From the cell containing the given text, extract its center point as [X, Y] coordinate. 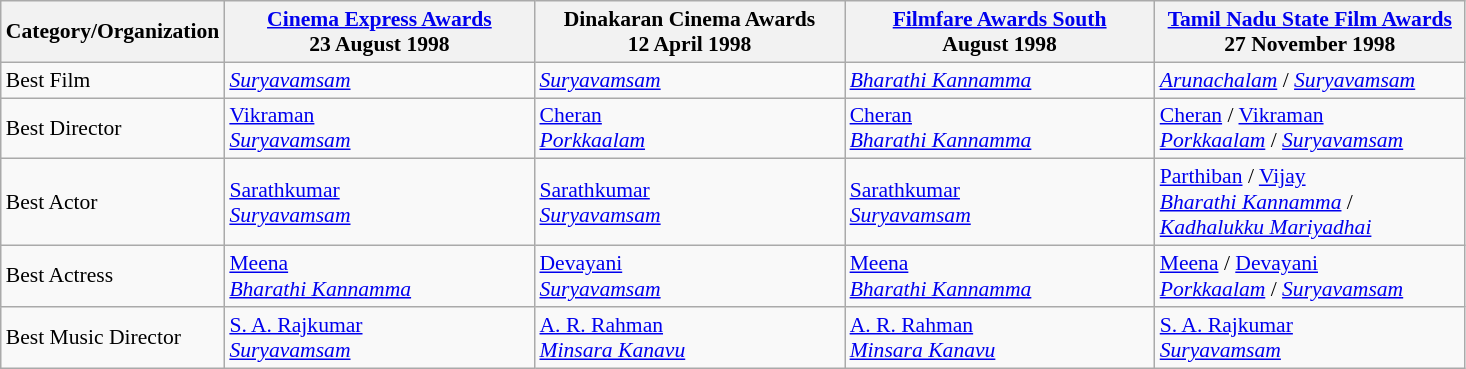
Parthiban / VijayBharathi Kannamma / Kadhalukku Mariyadhai [1310, 202]
Filmfare Awards SouthAugust 1998 [1000, 32]
Best Actress [113, 276]
Dinakaran Cinema Awards12 April 1998 [689, 32]
Best Actor [113, 202]
Tamil Nadu State Film Awards27 November 1998 [1310, 32]
Arunachalam / Suryavamsam [1310, 80]
Cinema Express Awards 23 August 1998 [379, 32]
Cheran / VikramanPorkkaalam / Suryavamsam [1310, 128]
CheranPorkkaalam [689, 128]
Best Film [113, 80]
Best Music Director [113, 338]
Bharathi Kannamma [1000, 80]
VikramanSuryavamsam [379, 128]
DevayaniSuryavamsam [689, 276]
Best Director [113, 128]
CheranBharathi Kannamma [1000, 128]
Meena / DevayaniPorkkaalam / Suryavamsam [1310, 276]
Category/Organization [113, 32]
